Provide the (x, y) coordinate of the cell's center where the given text is located.  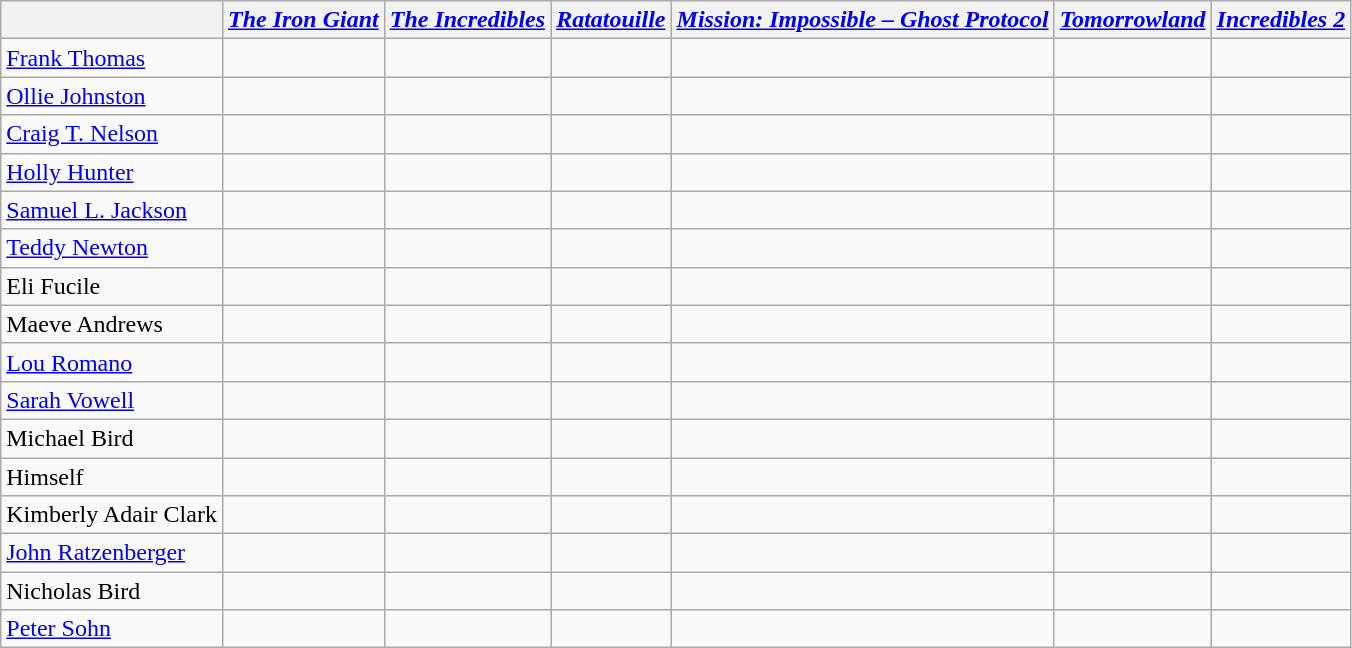
Craig T. Nelson (112, 134)
Lou Romano (112, 362)
Kimberly Adair Clark (112, 515)
Ollie Johnston (112, 96)
Mission: Impossible – Ghost Protocol (862, 20)
The Iron Giant (303, 20)
Michael Bird (112, 438)
Nicholas Bird (112, 591)
Peter Sohn (112, 629)
Frank Thomas (112, 58)
Sarah Vowell (112, 400)
Ratatouille (611, 20)
John Ratzenberger (112, 553)
Eli Fucile (112, 286)
Maeve Andrews (112, 324)
Holly Hunter (112, 172)
Samuel L. Jackson (112, 210)
Tomorrowland (1132, 20)
Teddy Newton (112, 248)
Himself (112, 477)
The Incredibles (467, 20)
Incredibles 2 (1281, 20)
